From the cell containing the given text, extract its center point as [X, Y] coordinate. 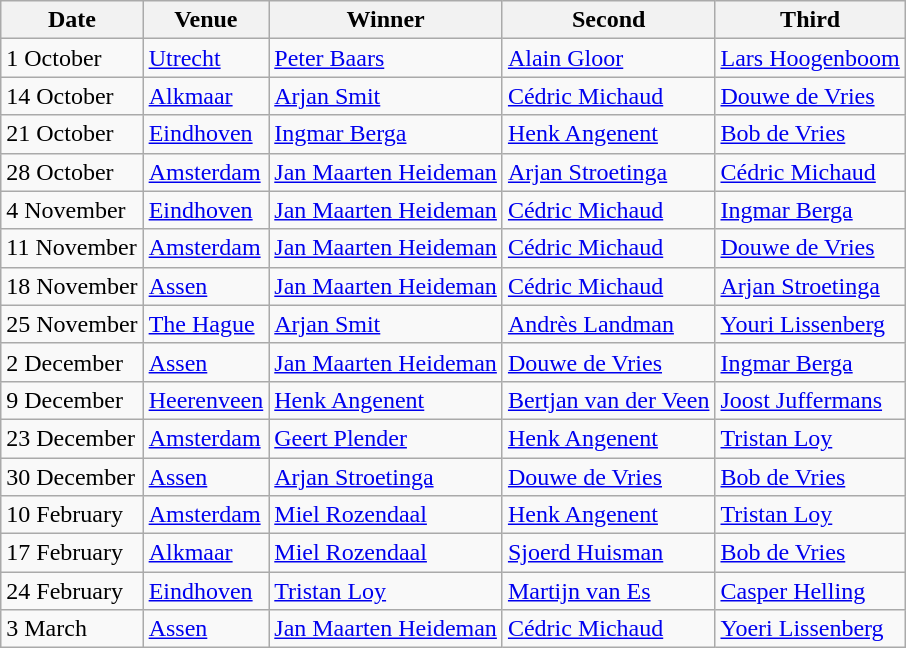
Andrès Landman [608, 324]
Sjoerd Huisman [608, 553]
30 December [72, 477]
Winner [386, 20]
9 December [72, 400]
Martijn van Es [608, 591]
Geert Plender [386, 438]
28 October [72, 172]
Alain Gloor [608, 58]
Casper Helling [810, 591]
Yoeri Lissenberg [810, 629]
25 November [72, 324]
Joost Juffermans [810, 400]
Heerenveen [206, 400]
21 October [72, 134]
Lars Hoogenboom [810, 58]
17 February [72, 553]
Second [608, 20]
23 December [72, 438]
3 March [72, 629]
Third [810, 20]
11 November [72, 248]
18 November [72, 286]
24 February [72, 591]
10 February [72, 515]
The Hague [206, 324]
Venue [206, 20]
Youri Lissenberg [810, 324]
Date [72, 20]
Bertjan van der Veen [608, 400]
14 October [72, 96]
Peter Baars [386, 58]
1 October [72, 58]
2 December [72, 362]
Utrecht [206, 58]
4 November [72, 210]
